From the cell containing the given text, extract its center point as (x, y) coordinate. 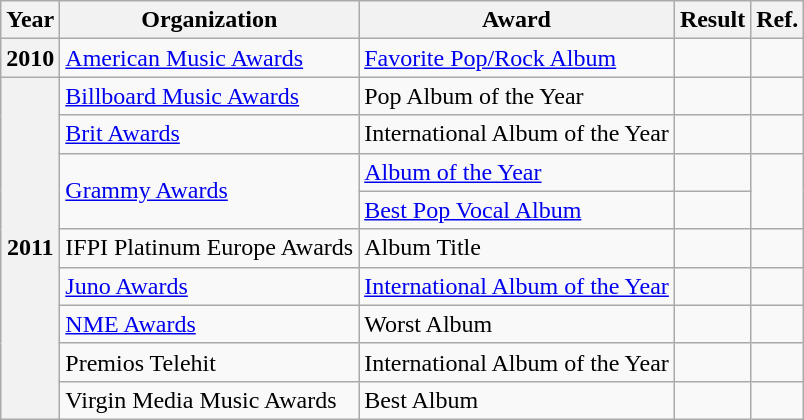
Organization (210, 20)
American Music Awards (210, 58)
Brit Awards (210, 134)
Ref. (778, 20)
2011 (30, 248)
Grammy Awards (210, 191)
IFPI Platinum Europe Awards (210, 248)
2010 (30, 58)
Album Title (517, 248)
Favorite Pop/Rock Album (517, 58)
Virgin Media Music Awards (210, 400)
Year (30, 20)
Best Album (517, 400)
Result (712, 20)
Billboard Music Awards (210, 96)
Premios Telehit (210, 362)
Album of the Year (517, 172)
Pop Album of the Year (517, 96)
Worst Album (517, 324)
Award (517, 20)
Juno Awards (210, 286)
NME Awards (210, 324)
Best Pop Vocal Album (517, 210)
